Detect which cell encompasses the target text, then output its (X, Y) center coordinate. 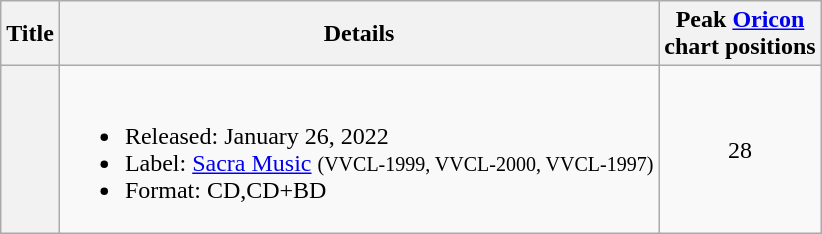
Title (30, 34)
Peak Oricon chart positions (740, 34)
Details (358, 34)
Released: January 26, 2022Label: Sacra Music (VVCL-1999, VVCL-2000, VVCL-1997)Format: CD,CD+BD (358, 150)
28 (740, 150)
